Return [X, Y] of the center of cell containing provided text 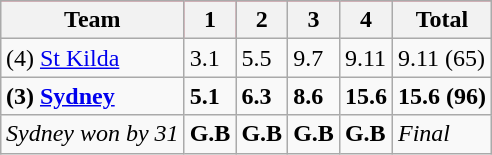
Team [92, 20]
15.6 [366, 96]
9.11 (65) [442, 58]
8.6 [314, 96]
9.11 [366, 58]
3.1 [210, 58]
15.6 (96) [442, 96]
2 [262, 20]
Final [442, 134]
9.7 [314, 58]
5.1 [210, 96]
1 [210, 20]
3 [314, 20]
(4) St Kilda [92, 58]
4 [366, 20]
(3) Sydney [92, 96]
6.3 [262, 96]
Total [442, 20]
Sydney won by 31 [92, 134]
5.5 [262, 58]
